Output the (x, y) coordinate of the center of the cell containing the given text.  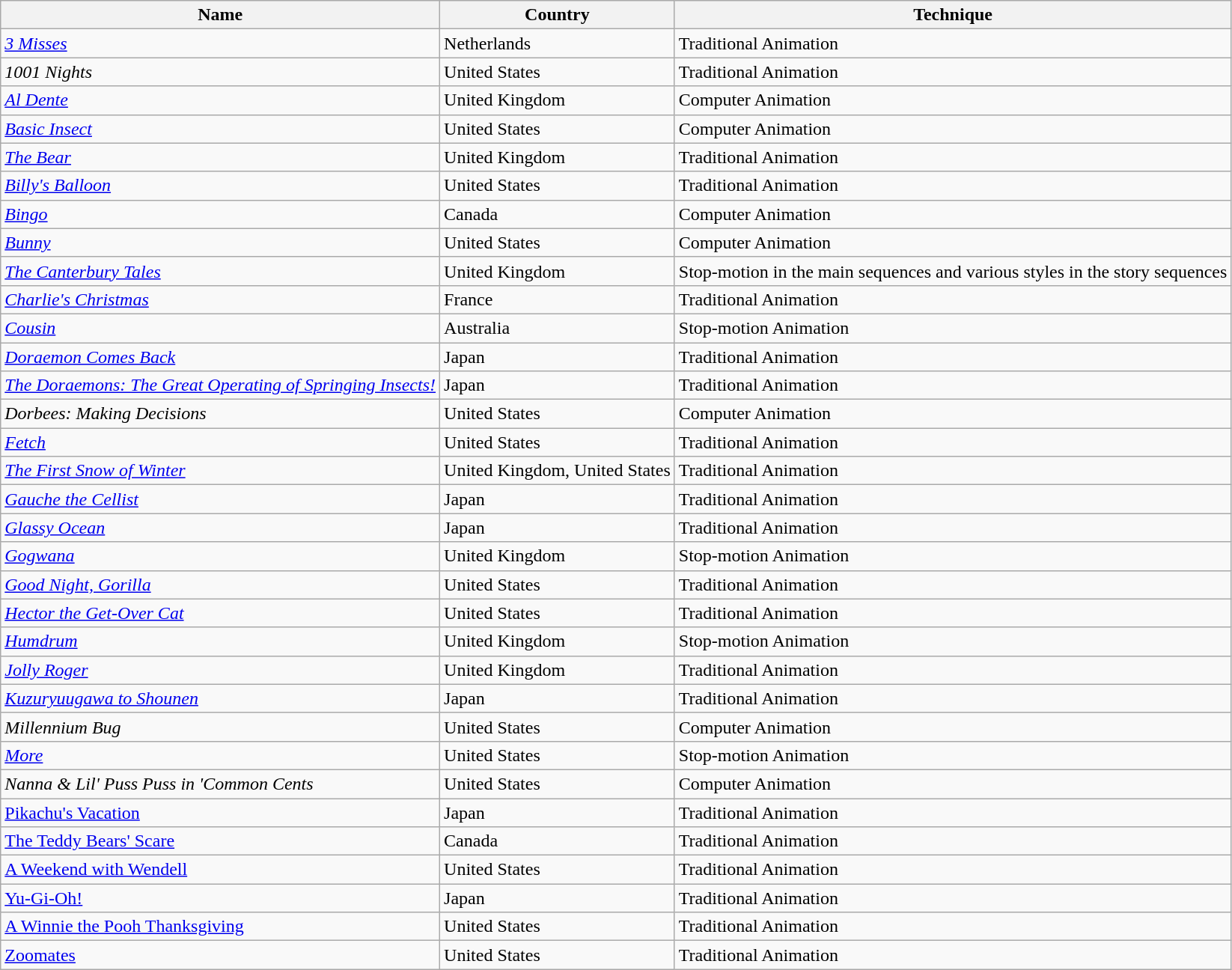
Millennium Bug (220, 727)
Glassy Ocean (220, 528)
Zoomates (220, 955)
Hector the Get-Over Cat (220, 613)
The Canterbury Tales (220, 271)
A Winnie the Pooh Thanksgiving (220, 927)
Good Night, Gorilla (220, 585)
Bunny (220, 242)
Country (558, 15)
Australia (558, 328)
Al Dente (220, 100)
Gauche the Cellist (220, 499)
Billy's Balloon (220, 186)
Charlie's Christmas (220, 299)
1001 Nights (220, 72)
Name (220, 15)
Basic Insect (220, 129)
Nanna & Lil' Puss Puss in 'Common Cents (220, 784)
Bingo (220, 214)
France (558, 299)
Fetch (220, 442)
Technique (953, 15)
Netherlands (558, 43)
Stop-motion in the main sequences and various styles in the story sequences (953, 271)
Humdrum (220, 641)
The First Snow of Winter (220, 471)
Dorbees: Making Decisions (220, 414)
The Teddy Bears' Scare (220, 841)
3 Misses (220, 43)
Gogwana (220, 556)
The Bear (220, 157)
More (220, 755)
The Doraemons: The Great Operating of Springing Insects! (220, 385)
Pikachu's Vacation (220, 812)
Yu-Gi-Oh! (220, 898)
United Kingdom, United States (558, 471)
Kuzuryuugawa to Shounen (220, 698)
A Weekend with Wendell (220, 870)
Doraemon Comes Back (220, 357)
Jolly Roger (220, 670)
Cousin (220, 328)
